Capture the cell that displays the provided text and extract its [X, Y] central coordinate. 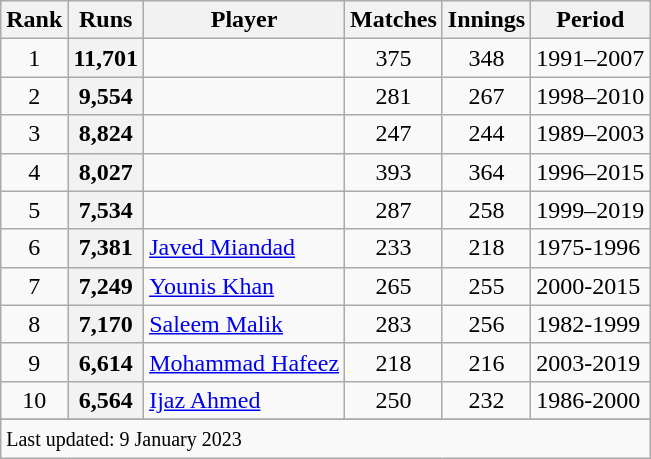
1982-1999 [590, 324]
1975-1996 [590, 248]
6,614 [106, 362]
348 [486, 58]
1986-2000 [590, 400]
281 [394, 96]
1998–2010 [590, 96]
7,170 [106, 324]
Matches [394, 20]
233 [394, 248]
364 [486, 172]
375 [394, 58]
Player [244, 20]
4 [34, 172]
2000-2015 [590, 286]
1 [34, 58]
1989–2003 [590, 134]
3 [34, 134]
256 [486, 324]
393 [394, 172]
7,534 [106, 210]
283 [394, 324]
250 [394, 400]
5 [34, 210]
247 [394, 134]
Javed Miandad [244, 248]
Last updated: 9 January 2023 [326, 438]
244 [486, 134]
267 [486, 96]
216 [486, 362]
8 [34, 324]
1996–2015 [590, 172]
9,554 [106, 96]
Period [590, 20]
265 [394, 286]
6,564 [106, 400]
232 [486, 400]
Runs [106, 20]
7,381 [106, 248]
11,701 [106, 58]
2 [34, 96]
9 [34, 362]
10 [34, 400]
255 [486, 286]
Ijaz Ahmed [244, 400]
Rank [34, 20]
8,027 [106, 172]
6 [34, 248]
7,249 [106, 286]
Innings [486, 20]
Mohammad Hafeez [244, 362]
Saleem Malik [244, 324]
1991–2007 [590, 58]
2003-2019 [590, 362]
Younis Khan [244, 286]
258 [486, 210]
8,824 [106, 134]
1999–2019 [590, 210]
287 [394, 210]
7 [34, 286]
